Find where the given text appears and provide that cell's center as (x, y) coordinate. 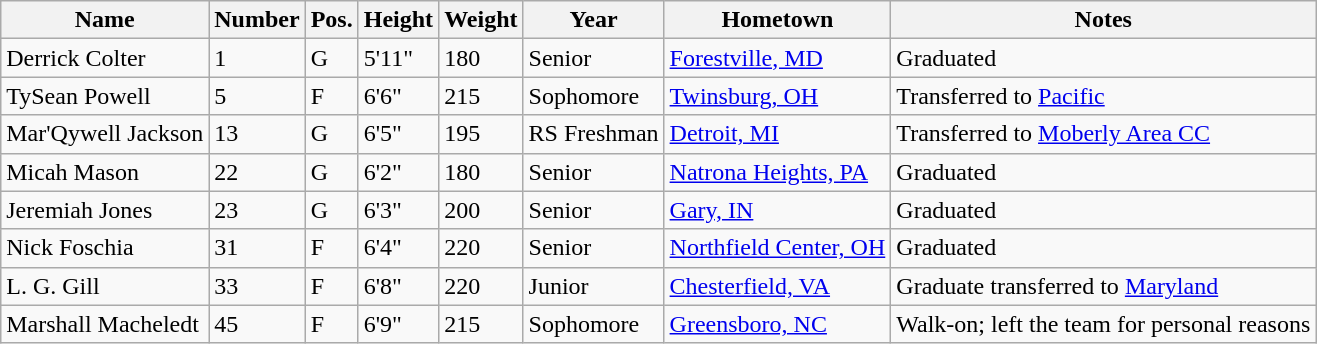
33 (257, 286)
13 (257, 134)
Pos. (332, 20)
5 (257, 96)
Graduate transferred to Maryland (1104, 286)
Number (257, 20)
6'8" (398, 286)
45 (257, 324)
Transferred to Pacific (1104, 96)
Hometown (778, 20)
L. G. Gill (105, 286)
Natrona Heights, PA (778, 172)
Year (594, 20)
Twinsburg, OH (778, 96)
200 (481, 210)
Chesterfield, VA (778, 286)
6'4" (398, 248)
Micah Mason (105, 172)
Forestville, MD (778, 58)
23 (257, 210)
Northfield Center, OH (778, 248)
Nick Foschia (105, 248)
Walk-on; left the team for personal reasons (1104, 324)
Weight (481, 20)
Marshall Macheledt (105, 324)
RS Freshman (594, 134)
TySean Powell (105, 96)
6'9" (398, 324)
5'11" (398, 58)
Height (398, 20)
6'3" (398, 210)
6'2" (398, 172)
22 (257, 172)
195 (481, 134)
Transferred to Moberly Area CC (1104, 134)
Mar'Qywell Jackson (105, 134)
6'5" (398, 134)
Derrick Colter (105, 58)
1 (257, 58)
Gary, IN (778, 210)
Notes (1104, 20)
6'6" (398, 96)
31 (257, 248)
Jeremiah Jones (105, 210)
Detroit, MI (778, 134)
Junior (594, 286)
Greensboro, NC (778, 324)
Name (105, 20)
